Pinpoint the cell where the given text exists, returning its [x, y] midpoint coordinate. 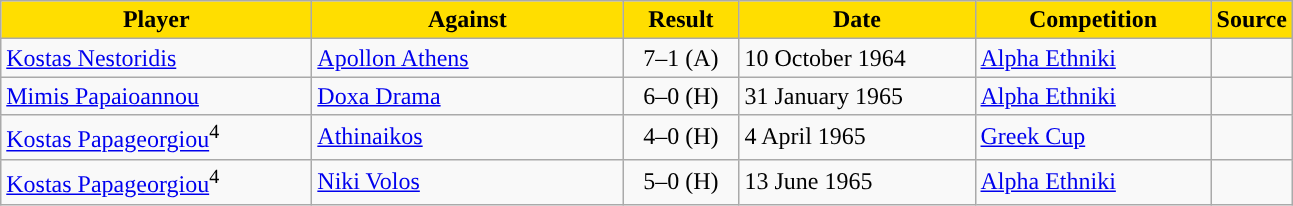
13 June 1965 [857, 182]
4–0 (H) [681, 138]
Greek Cup [1093, 138]
4 April 1965 [857, 138]
7–1 (A) [681, 58]
Source [1252, 20]
Kostas Nestoridis [156, 58]
Player [156, 20]
10 October 1964 [857, 58]
Date [857, 20]
Against [468, 20]
Competition [1093, 20]
Mimis Papaioannou [156, 96]
6–0 (H) [681, 96]
Result [681, 20]
Doxa Drama [468, 96]
Athinaikos [468, 138]
Niki Volos [468, 182]
31 January 1965 [857, 96]
5–0 (H) [681, 182]
Apollon Athens [468, 58]
